Provide the (X, Y) coordinate of the cell's center where the given text is located.  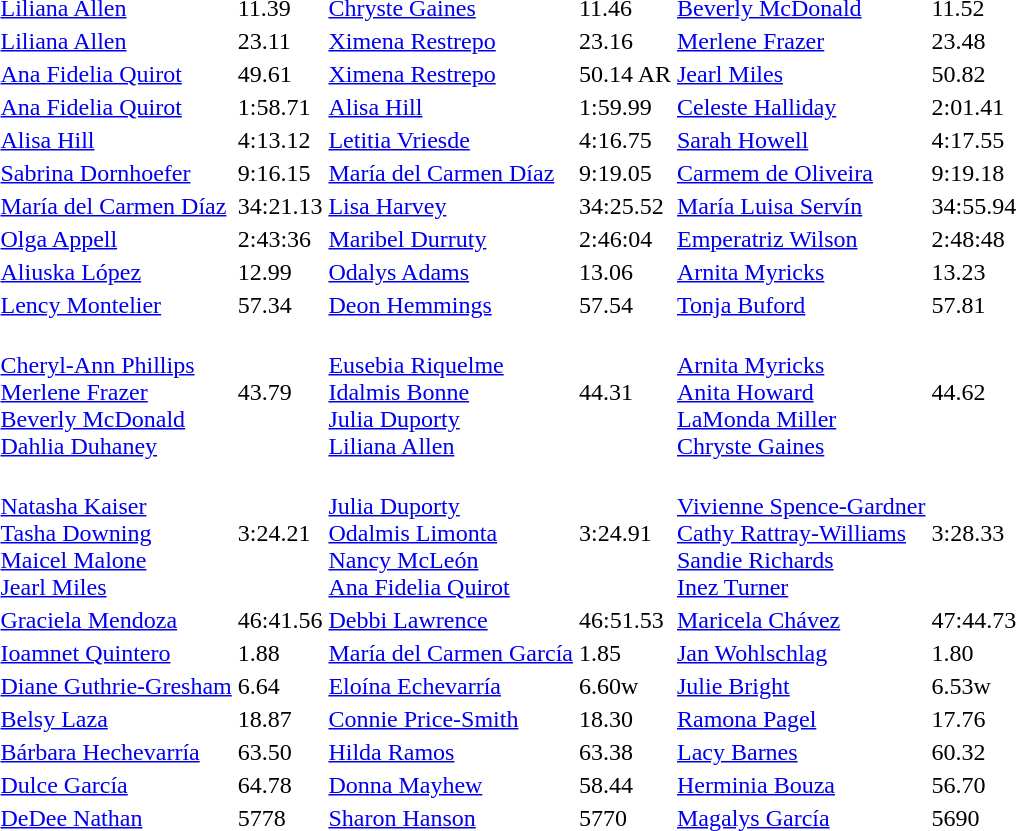
43.79 (280, 392)
34:21.13 (280, 206)
2:46:04 (624, 239)
Eusebia RiquelmeIdalmis BonneJulia DuportyLiliana Allen (451, 392)
1.88 (280, 653)
46:51.53 (624, 620)
57.54 (624, 305)
46:41.56 (280, 620)
49.61 (280, 74)
Odalys Adams (451, 272)
12.99 (280, 272)
Eloína Echevarría (451, 686)
Donna Mayhew (451, 785)
4:13.12 (280, 140)
6.60w (624, 686)
50.14 AR (624, 74)
2:43:36 (280, 239)
Arnita Myricks (802, 272)
Connie Price-Smith (451, 719)
María Luisa Servín (802, 206)
1.85 (624, 653)
Ramona Pagel (802, 719)
Vivienne Spence-GardnerCathy Rattray-WilliamsSandie RichardsInez Turner (802, 533)
63.50 (280, 752)
57.34 (280, 305)
1:59.99 (624, 107)
9:16.15 (280, 173)
Julie Bright (802, 686)
Sarah Howell (802, 140)
Maricela Chávez (802, 620)
18.87 (280, 719)
Maribel Durruty (451, 239)
Herminia Bouza (802, 785)
María del Carmen García (451, 653)
Julia DuportyOdalmis LimontaNancy McLeónAna Fidelia Quirot (451, 533)
3:24.21 (280, 533)
4:16.75 (624, 140)
44.31 (624, 392)
6.64 (280, 686)
3:24.91 (624, 533)
9:19.05 (624, 173)
1:58.71 (280, 107)
58.44 (624, 785)
34:25.52 (624, 206)
Celeste Halliday (802, 107)
Hilda Ramos (451, 752)
Tonja Buford (802, 305)
23.11 (280, 41)
María del Carmen Díaz (451, 173)
23.16 (624, 41)
64.78 (280, 785)
Arnita MyricksAnita HowardLaMonda MillerChryste Gaines (802, 392)
Jan Wohlschlag (802, 653)
18.30 (624, 719)
Emperatriz Wilson (802, 239)
Lisa Harvey (451, 206)
Debbi Lawrence (451, 620)
Lacy Barnes (802, 752)
Letitia Vriesde (451, 140)
13.06 (624, 272)
Jearl Miles (802, 74)
Alisa Hill (451, 107)
63.38 (624, 752)
Deon Hemmings (451, 305)
Merlene Frazer (802, 41)
Carmem de Oliveira (802, 173)
